Locate the cell with the specified text and output its [x, y] center coordinate. 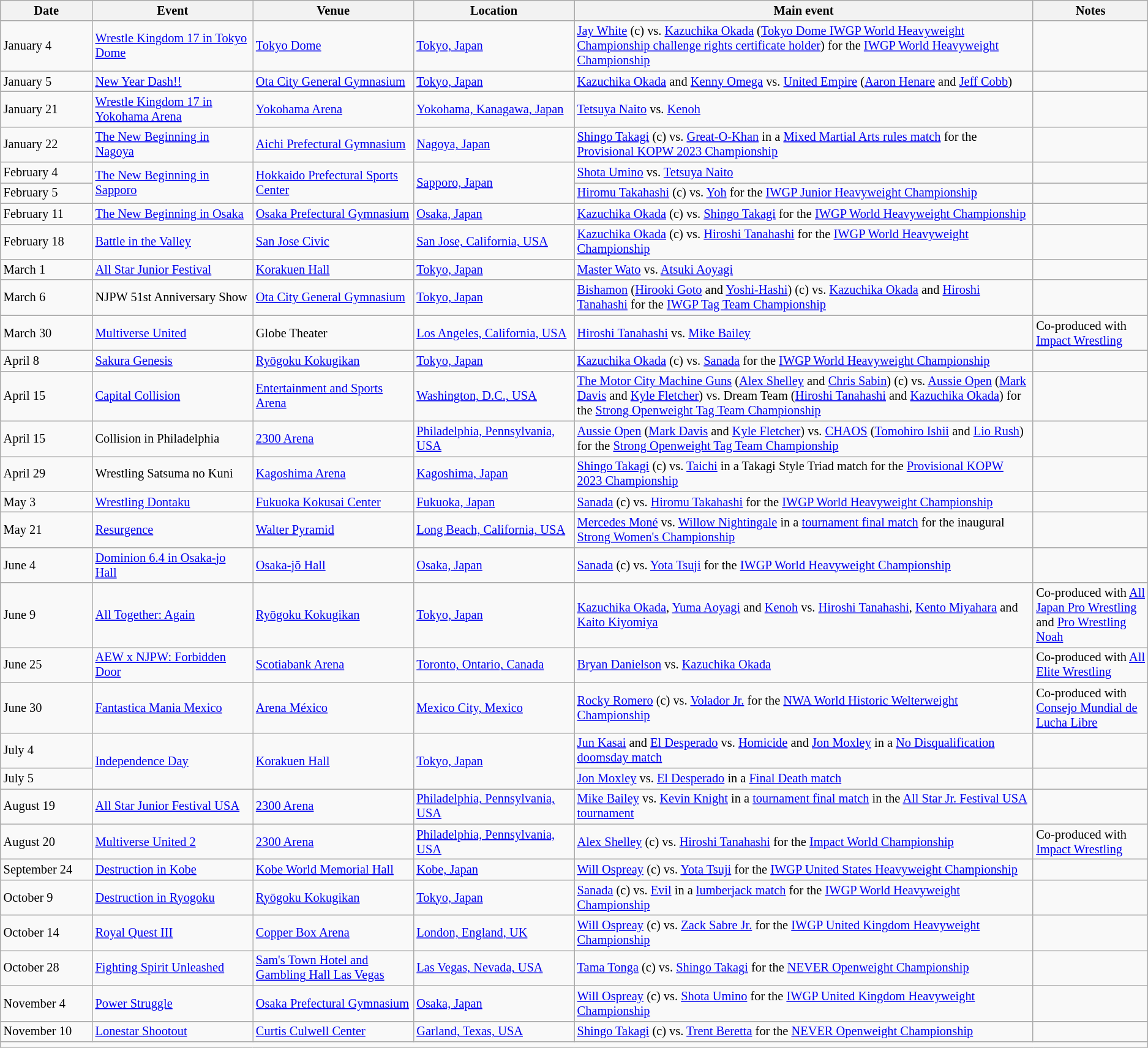
January 22 [47, 144]
Independence Day [173, 760]
Battle in the Valley [173, 242]
Hokkaido Prefectural Sports Center [333, 182]
Copper Box Arena [333, 933]
Kazuchika Okada and Kenny Omega vs. United Empire (Aaron Henare and Jeff Cobb) [804, 81]
Globe Theater [333, 333]
Shota Umino vs. Tetsuya Naito [804, 173]
January 4 [47, 46]
San Jose Civic [333, 242]
AEW x NJPW: Forbidden Door [173, 665]
Sapporo, Japan [493, 182]
Osaka-jō Hall [333, 565]
Will Ospreay (c) vs. Zack Sabre Jr. for the IWGP United Kingdom Heavyweight Championship [804, 933]
November 4 [47, 1003]
The New Beginning in Sapporo [173, 182]
New Year Dash!! [173, 81]
Garland, Texas, USA [493, 1031]
Sam's Town Hotel and Gambling Hall Las Vegas [333, 968]
October 14 [47, 933]
All Together: Again [173, 615]
Multiverse United [173, 333]
Tama Tonga (c) vs. Shingo Takagi for the NEVER Openweight Championship [804, 968]
Hiroshi Tanahashi vs. Mike Bailey [804, 333]
Kobe, Japan [493, 869]
March 6 [47, 298]
All Star Junior Festival [173, 269]
Shingo Takagi (c) vs. Taichi in a Takagi Style Triad match for the Provisional KOPW 2023 Championship [804, 474]
March 1 [47, 269]
Resurgence [173, 530]
Venue [333, 10]
Master Wato vs. Atsuki Aoyagi [804, 269]
June 9 [47, 615]
October 28 [47, 968]
Kagoshima Arena [333, 474]
Wrestle Kingdom 17 in Tokyo Dome [173, 46]
Collision in Philadelphia [173, 439]
August 19 [47, 806]
Kazuchika Okada (c) vs. Hiroshi Tanahashi for the IWGP World Heavyweight Championship [804, 242]
Lonestar Shootout [173, 1031]
February 18 [47, 242]
Las Vegas, Nevada, USA [493, 968]
June 4 [47, 565]
May 3 [47, 502]
April 29 [47, 474]
Capital Collision [173, 396]
January 21 [47, 109]
February 5 [47, 193]
Hiromu Takahashi (c) vs. Yoh for the IWGP Junior Heavyweight Championship [804, 193]
February 11 [47, 214]
Mike Bailey vs. Kevin Knight in a tournament final match in the All Star Jr. Festival USA tournament [804, 806]
Sanada (c) vs. Hiromu Takahashi for the IWGP World Heavyweight Championship [804, 502]
Bishamon (Hirooki Goto and Yoshi-Hashi) (c) vs. Kazuchika Okada and Hiroshi Tanahashi for the IWGP Tag Team Championship [804, 298]
Jon Moxley vs. El Desperado in a Final Death match [804, 778]
Washington, D.C., USA [493, 396]
Tokyo Dome [333, 46]
Bryan Danielson vs. Kazuchika Okada [804, 665]
October 9 [47, 897]
Mercedes Moné vs. Willow Nightingale in a tournament final match for the inaugural Strong Women's Championship [804, 530]
April 8 [47, 361]
Fukuoka Kokusai Center [333, 502]
Fantastica Mania Mexico [173, 708]
Kazuchika Okada (c) vs. Shingo Takagi for the IWGP World Heavyweight Championship [804, 214]
Dominion 6.4 in Osaka-jo Hall [173, 565]
Multiverse United 2 [173, 842]
Royal Quest III [173, 933]
The New Beginning in Osaka [173, 214]
Sakura Genesis [173, 361]
Co-produced with All Elite Wrestling [1090, 665]
June 25 [47, 665]
Sanada (c) vs. Yota Tsuji for the IWGP World Heavyweight Championship [804, 565]
Notes [1090, 10]
July 4 [47, 750]
NJPW 51st Anniversary Show [173, 298]
Curtis Culwell Center [333, 1031]
June 30 [47, 708]
Main event [804, 10]
Will Ospreay (c) vs. Yota Tsuji for the IWGP United States Heavyweight Championship [804, 869]
Fighting Spirit Unleashed [173, 968]
Wrestle Kingdom 17 in Yokohama Arena [173, 109]
Kazuchika Okada (c) vs. Sanada for the IWGP World Heavyweight Championship [804, 361]
The New Beginning in Nagoya [173, 144]
Alex Shelley (c) vs. Hiroshi Tanahashi for the Impact World Championship [804, 842]
Nagoya, Japan [493, 144]
Tetsuya Naito vs. Kenoh [804, 109]
Destruction in Ryogoku [173, 897]
Fukuoka, Japan [493, 502]
January 5 [47, 81]
July 5 [47, 778]
Rocky Romero (c) vs. Volador Jr. for the NWA World Historic Welterweight Championship [804, 708]
Jun Kasai and El Desperado vs. Homicide and Jon Moxley in a No Disqualification doomsday match [804, 750]
March 30 [47, 333]
Aichi Prefectural Gymnasium [333, 144]
Los Angeles, California, USA [493, 333]
Long Beach, California, USA [493, 530]
Yokohama, Kanagawa, Japan [493, 109]
Kobe World Memorial Hall [333, 869]
August 20 [47, 842]
Yokohama Arena [333, 109]
London, England, UK [493, 933]
Wrestling Satsuma no Kuni [173, 474]
Kagoshima, Japan [493, 474]
Will Ospreay (c) vs. Shota Umino for the IWGP United Kingdom Heavyweight Championship [804, 1003]
Mexico City, Mexico [493, 708]
Location [493, 10]
Power Struggle [173, 1003]
Date [47, 10]
Shingo Takagi (c) vs. Trent Beretta for the NEVER Openweight Championship [804, 1031]
San Jose, California, USA [493, 242]
Sanada (c) vs. Evil in a lumberjack match for the IWGP World Heavyweight Championship [804, 897]
Walter Pyramid [333, 530]
Arena México [333, 708]
Event [173, 10]
November 10 [47, 1031]
September 24 [47, 869]
Co-produced with Consejo Mundial de Lucha Libre [1090, 708]
Aussie Open (Mark Davis and Kyle Fletcher) vs. CHAOS (Tomohiro Ishii and Lio Rush) for the Strong Openweight Tag Team Championship [804, 439]
All Star Junior Festival USA [173, 806]
Scotiabank Arena [333, 665]
February 4 [47, 173]
Entertainment and Sports Arena [333, 396]
Kazuchika Okada, Yuma Aoyagi and Kenoh vs. Hiroshi Tanahashi, Kento Miyahara and Kaito Kiyomiya [804, 615]
Co-produced with All Japan Pro Wrestling and Pro Wrestling Noah [1090, 615]
Shingo Takagi (c) vs. Great-O-Khan in a Mixed Martial Arts rules match for the Provisional KOPW 2023 Championship [804, 144]
Destruction in Kobe [173, 869]
Toronto, Ontario, Canada [493, 665]
May 21 [47, 530]
Wrestling Dontaku [173, 502]
